Detect which cell encompasses the target text, then output its [x, y] center coordinate. 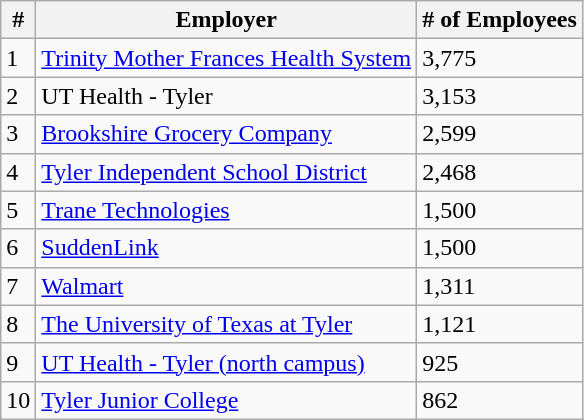
1,311 [500, 286]
10 [18, 400]
UT Health - Tyler [226, 96]
3,775 [500, 58]
2,468 [500, 172]
862 [500, 400]
Tyler Independent School District [226, 172]
5 [18, 210]
UT Health - Tyler (north campus) [226, 362]
1 [18, 58]
# of Employees [500, 20]
SuddenLink [226, 248]
Walmart [226, 286]
8 [18, 324]
3 [18, 134]
Brookshire Grocery Company [226, 134]
The University of Texas at Tyler [226, 324]
Employer [226, 20]
6 [18, 248]
Trinity Mother Frances Health System [226, 58]
4 [18, 172]
2,599 [500, 134]
925 [500, 362]
2 [18, 96]
1,121 [500, 324]
3,153 [500, 96]
9 [18, 362]
Trane Technologies [226, 210]
# [18, 20]
7 [18, 286]
Tyler Junior College [226, 400]
